Locate the cell with the specified text and output its (X, Y) center coordinate. 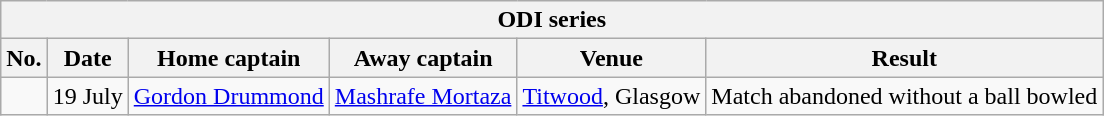
Gordon Drummond (228, 96)
Result (904, 58)
Date (88, 58)
Titwood, Glasgow (612, 96)
Mashrafe Mortaza (423, 96)
No. (24, 58)
Venue (612, 58)
Home captain (228, 58)
Away captain (423, 58)
Match abandoned without a ball bowled (904, 96)
19 July (88, 96)
ODI series (552, 20)
